Scan for the cell matching the given text and deliver its (X, Y) coordinate at center. 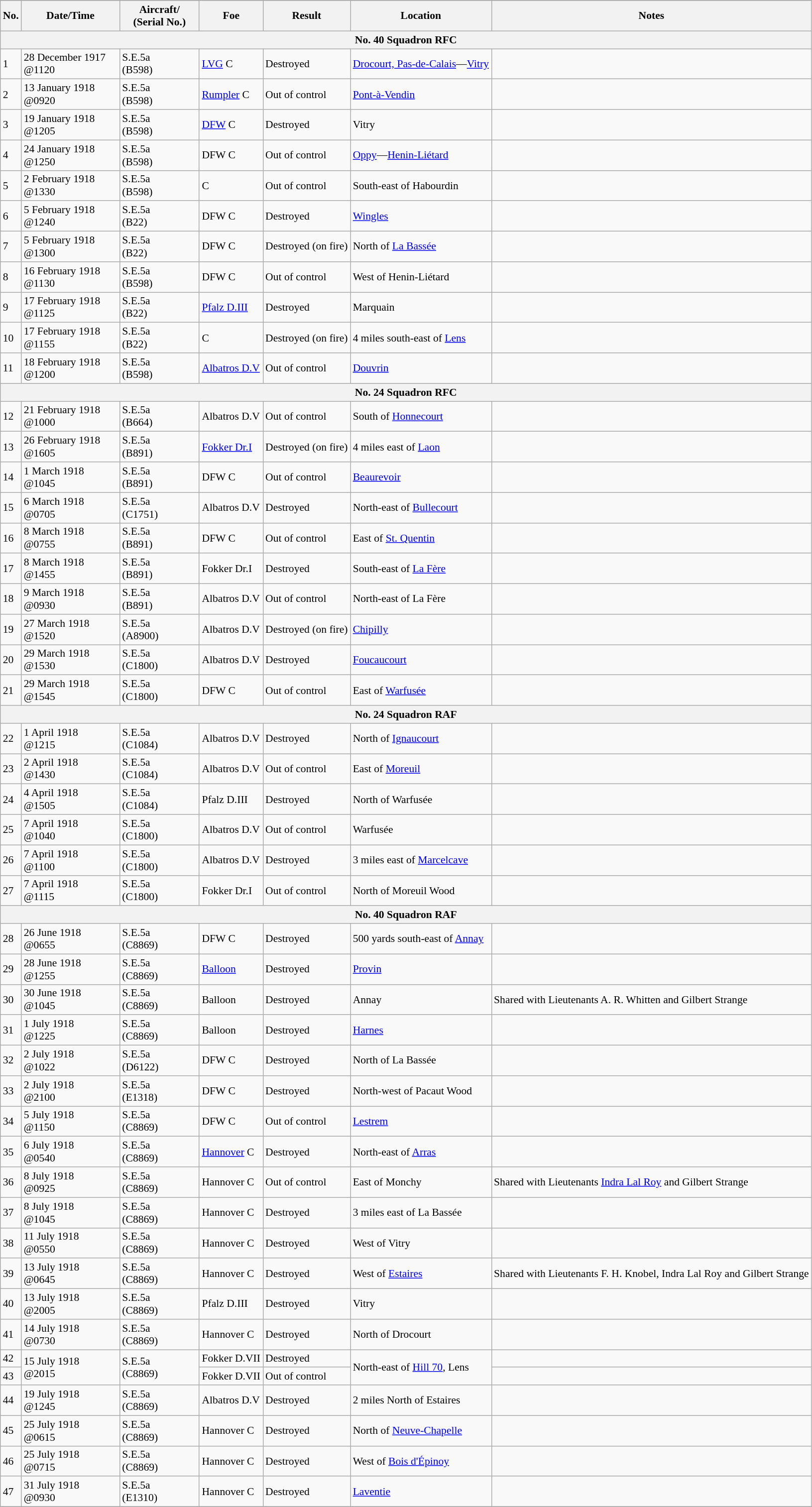
5 July 1918@1150 (71, 1121)
North-east of Bullecourt (421, 508)
16 (11, 538)
4 April 1918@1505 (71, 800)
No. 40 Squadron RFC (406, 40)
Warfusée (421, 829)
Date/Time (71, 16)
43 (11, 1377)
North-east of La Fère (421, 599)
26 February 1918@1605 (71, 447)
21 February 1918@1000 (71, 416)
19 January 1918@1205 (71, 124)
33 (11, 1091)
44 (11, 1400)
8 (11, 277)
19 (11, 629)
500 yards south-east of Annay (421, 939)
14 (11, 477)
6 (11, 216)
4 miles east of Laon (421, 447)
Provin (421, 969)
13 (11, 447)
Harnes (421, 1031)
45 (11, 1431)
Laventie (421, 1492)
Annay (421, 1000)
Wingles (421, 216)
S.E.5a(E1318) (159, 1091)
West of Bois d'Épinoy (421, 1461)
2 July 1918@2100 (71, 1091)
East of Moreuil (421, 769)
31 (11, 1031)
25 (11, 829)
South-east of La Fère (421, 569)
Douvrin (421, 368)
41 (11, 1334)
No. (11, 16)
S.E.5a(B664) (159, 416)
2 (11, 95)
27 (11, 890)
West of Estaires (421, 1274)
17 (11, 569)
29 (11, 969)
5 (11, 185)
North of Ignaucourt (421, 739)
Drocourt, Pas-de-Calais—Vitry (421, 64)
8 July 1918@1045 (71, 1213)
East of Warfusée (421, 690)
1 July 1918@1225 (71, 1031)
23 (11, 769)
Rumpler C (231, 95)
15 July 1918@2015 (71, 1367)
9 March 1918@0930 (71, 599)
36 (11, 1182)
S.E.5a(E1310) (159, 1492)
North of Neuve-Chapelle (421, 1431)
North-east of Hill 70, Lens (421, 1367)
4 miles south-east of Lens (421, 338)
No. 40 Squadron RAF (406, 915)
Shared with Lieutenants Indra Lal Roy and Gilbert Strange (651, 1182)
27 March 1918@1520 (71, 629)
28 (11, 939)
31 July 1918@0930 (71, 1492)
30 (11, 1000)
5 February 1918@1300 (71, 247)
24 (11, 800)
6 July 1918@0540 (71, 1152)
South-east of Habourdin (421, 185)
8 July 1918@0925 (71, 1182)
26 June 1918@0655 (71, 939)
7 (11, 247)
25 July 1918@0715 (71, 1461)
2 July 1918@1022 (71, 1060)
3 miles east of La Bassée (421, 1213)
Result (307, 16)
No. 24 Squadron RAF (406, 714)
Shared with Lieutenants F. H. Knobel, Indra Lal Roy and Gilbert Strange (651, 1274)
3 miles east of Marcelcave (421, 860)
28 June 1918@1255 (71, 969)
38 (11, 1243)
Aircraft/(Serial No.) (159, 16)
Foe (231, 16)
28 December 1917@1120 (71, 64)
37 (11, 1213)
Beaurevoir (421, 477)
22 (11, 739)
Pont-à-Vendin (421, 95)
2 April 1918@1430 (71, 769)
17 February 1918@1125 (71, 308)
14 July 1918@0730 (71, 1334)
S.E.5a(C1751) (159, 508)
7 April 1918@1115 (71, 890)
11 July 1918@0550 (71, 1243)
6 March 1918@0705 (71, 508)
17 February 1918@1155 (71, 338)
1 March 1918@1045 (71, 477)
Notes (651, 16)
15 (11, 508)
18 (11, 599)
34 (11, 1121)
North of Warfusée (421, 800)
LVG C (231, 64)
35 (11, 1152)
Oppy—Henin-Liétard (421, 155)
North-west of Pacaut Wood (421, 1091)
10 (11, 338)
West of Henin-Liétard (421, 277)
7 April 1918@1040 (71, 829)
8 March 1918@1455 (71, 569)
18 February 1918@1200 (71, 368)
24 January 1918@1250 (71, 155)
1 (11, 64)
Chipilly (421, 629)
7 April 1918@1100 (71, 860)
North-east of Arras (421, 1152)
46 (11, 1461)
39 (11, 1274)
13 July 1918@2005 (71, 1304)
32 (11, 1060)
19 July 1918@1245 (71, 1400)
42 (11, 1359)
No. 24 Squadron RFC (406, 392)
S.E.5a(A8900) (159, 629)
North of Drocourt (421, 1334)
S.E.5a(D6122) (159, 1060)
East of Monchy (421, 1182)
2 miles North of Estaires (421, 1400)
2 February 1918@1330 (71, 185)
4 (11, 155)
Lestrem (421, 1121)
47 (11, 1492)
40 (11, 1304)
29 March 1918@1545 (71, 690)
3 (11, 124)
25 July 1918@0615 (71, 1431)
29 March 1918@1530 (71, 660)
Marquain (421, 308)
13 January 1918@0920 (71, 95)
Foucaucourt (421, 660)
20 (11, 660)
30 June 1918@1045 (71, 1000)
26 (11, 860)
East of St. Quentin (421, 538)
5 February 1918@1240 (71, 216)
9 (11, 308)
South of Honnecourt (421, 416)
Location (421, 16)
8 March 1918@0755 (71, 538)
Shared with Lieutenants A. R. Whitten and Gilbert Strange (651, 1000)
16 February 1918@1130 (71, 277)
North of Moreuil Wood (421, 890)
11 (11, 368)
West of Vitry (421, 1243)
1 April 1918@1215 (71, 739)
21 (11, 690)
12 (11, 416)
13 July 1918@0645 (71, 1274)
